Return the [X, Y] coordinate for the center point of the cell that contains the specified text.  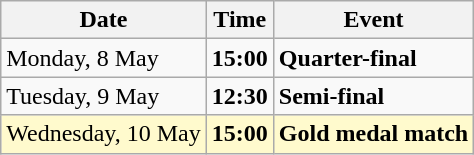
Quarter-final [373, 58]
Tuesday, 9 May [104, 96]
Wednesday, 10 May [104, 134]
12:30 [240, 96]
Time [240, 20]
Monday, 8 May [104, 58]
Date [104, 20]
Semi-final [373, 96]
Event [373, 20]
Gold medal match [373, 134]
